Find where the given text appears and provide that cell's center as [x, y] coordinate. 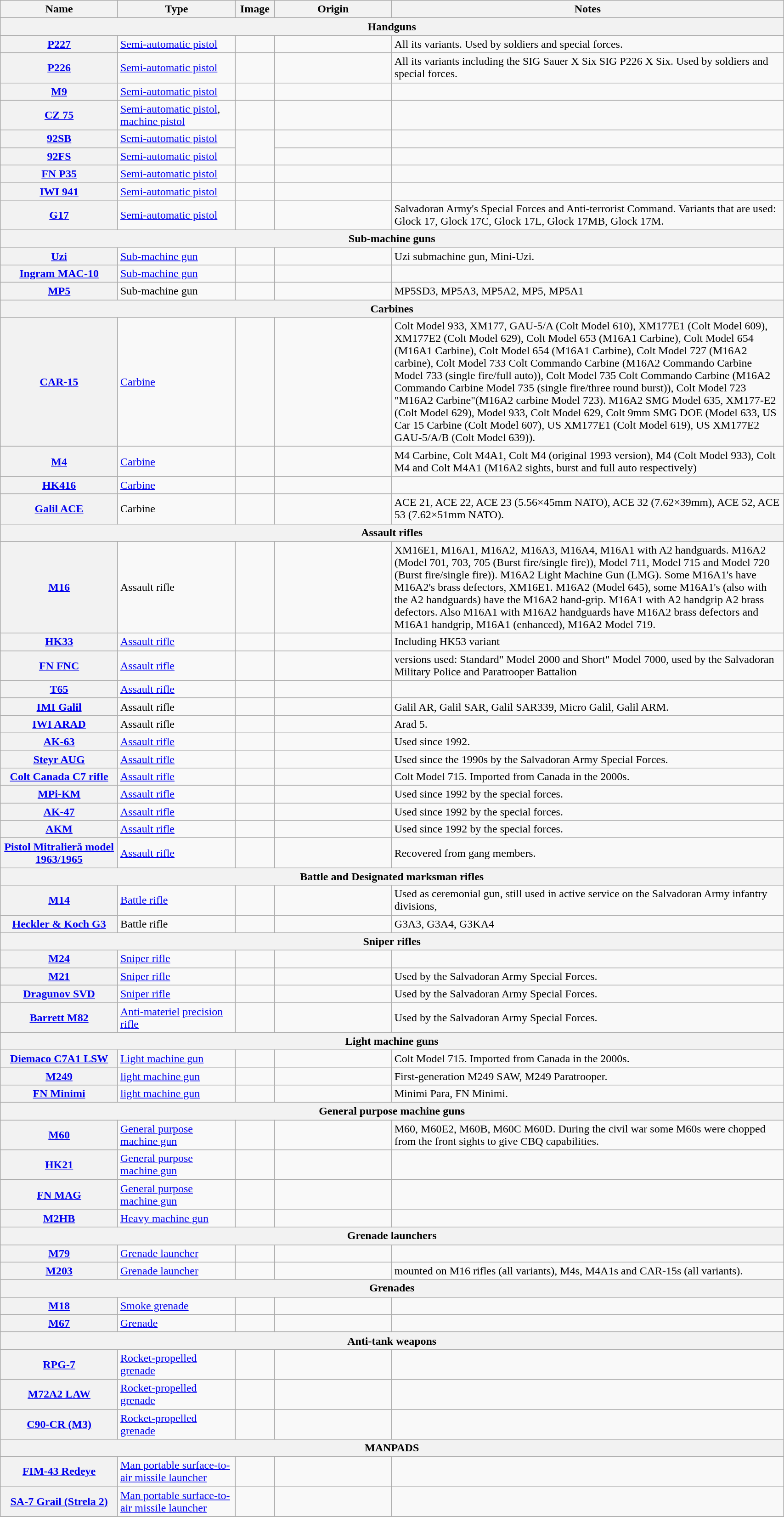
All its variants including the SIG Sauer X Six SIG P226 X Six. Used by soldiers and special forces. [587, 68]
CAR-15 [59, 382]
General purpose machine guns [392, 1111]
SA-7 Grail (Strela 2) [59, 1501]
HK416 [59, 485]
G17 [59, 215]
MPi-KM [59, 794]
FN FNC [59, 665]
Notes [587, 9]
Anti-materiel precision rifle [176, 1017]
ACE 21, ACE 22, ACE 23 (5.56×45mm NATO), ACE 32 (7.62×39mm), ACE 52, ACE 53 (7.62×51mm NATO). [587, 509]
Barrett M82 [59, 1017]
M60 [59, 1135]
FN Minimi [59, 1094]
Uzi submachine gun, Mini-Uzi. [587, 256]
Salvadoran Army's Special Forces and Anti-terrorist Command. Variants that are used: Glock 17, Glock 17C, Glock 17L, Glock 17MB, Glock 17M. [587, 215]
Carbines [392, 309]
Pistol Mitralieră model 1963/1965 [59, 853]
AK-63 [59, 742]
Galil ACE [59, 509]
92FS [59, 156]
M67 [59, 1323]
mounted on M16 rifles (all variants), M4s, M4A1s and CAR-15s (all variants). [587, 1271]
IWI ARAD [59, 724]
Grenade [176, 1323]
Light machine gun [176, 1059]
Heavy machine gun [176, 1218]
Dragunov SVD [59, 994]
Diemaco C7A1 LSW [59, 1059]
Semi-automatic pistol, machine pistol [176, 115]
Handguns [392, 27]
versions used: Standard" Model 2000 and Short" Model 7000, used by the Salvadoran Military Police and Paratrooper Battalion [587, 665]
AKM [59, 829]
FN MAG [59, 1194]
Sub-machine guns [392, 238]
HK21 [59, 1165]
P226 [59, 68]
Uzi [59, 256]
First-generation M249 SAW, M249 Paratrooper. [587, 1076]
M9 [59, 91]
HK33 [59, 642]
FIM-43 Redeye [59, 1472]
M249 [59, 1076]
Light machine guns [392, 1041]
M18 [59, 1306]
Grenades [392, 1288]
Type [176, 9]
Heckler & Koch G3 [59, 924]
Used since the 1990s by the Salvadoran Army Special Forces. [587, 759]
Used as ceremonial gun, still used in active service on the Salvadoran Army infantry divisions, [587, 900]
AK-47 [59, 812]
M72A2 LAW [59, 1394]
IMI Galil [59, 707]
Recovered from gang members. [587, 853]
IWI 941 [59, 191]
M4 [59, 461]
MANPADS [392, 1448]
RPG-7 [59, 1364]
Grenade launchers [392, 1236]
Arad 5. [587, 724]
MP5SD3, MP5A3, MP5A2, MP5, MP5A1 [587, 291]
M21 [59, 976]
Sniper rifles [392, 941]
All its variants. Used by soldiers and special forces. [587, 44]
M24 [59, 959]
Battle and Designated marksman rifles [392, 877]
Ingram MAC-10 [59, 274]
MP5 [59, 291]
Used since 1992. [587, 742]
Smoke grenade [176, 1306]
Galil AR, Galil SAR, Galil SAR339, Micro Galil, Galil ARM. [587, 707]
CZ 75 [59, 115]
T65 [59, 689]
M60, M60E2, M60B, M60C M60D. During the civil war some M60s were chopped from the front sights to give CBQ capabilities. [587, 1135]
Name [59, 9]
Origin [333, 9]
Colt Canada C7 rifle [59, 777]
Steyr AUG [59, 759]
Minimi Para, FN Minimi. [587, 1094]
M14 [59, 900]
FN P35 [59, 174]
M79 [59, 1253]
M4 Carbine, Colt M4A1, Colt M4 (original 1993 version), M4 (Colt Model 933), Colt M4 and Colt M4A1 (M16A2 sights, burst and full auto respectively) [587, 461]
P227 [59, 44]
Anti-tank weapons [392, 1341]
G3A3, G3A4, G3KA4 [587, 924]
M2HB [59, 1218]
Assault rifles [392, 532]
M16 [59, 587]
Image [254, 9]
C90-CR (M3) [59, 1424]
M203 [59, 1271]
Including HK53 variant [587, 642]
92SB [59, 139]
